Return [X, Y] of the center of cell containing provided text 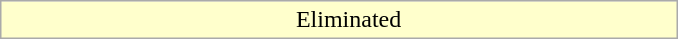
Eliminated [339, 20]
